Identify which cell holds the provided text, then report its (x, y) central coordinate. 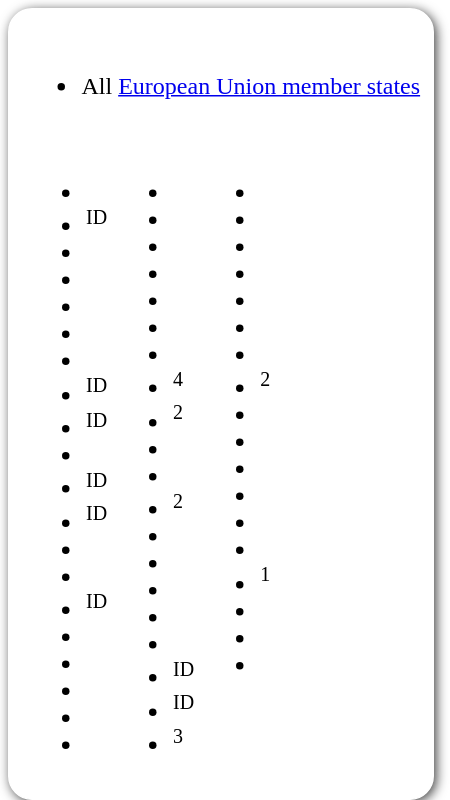
All European Union member states IDIDIDIDIDID 422IDID3 21 (221, 404)
422IDID3 (154, 454)
21 (236, 454)
IDIDIDIDIDID (66, 454)
